Locate the cell with the specified text and output its (X, Y) center coordinate. 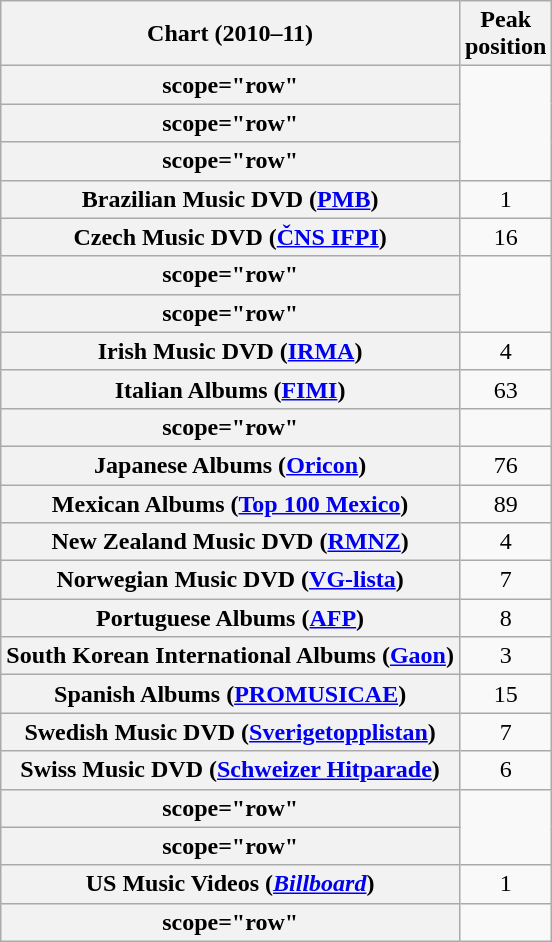
16 (505, 237)
15 (505, 694)
Peakposition (505, 34)
6 (505, 770)
South Korean International Albums (Gaon) (230, 656)
Italian Albums (FIMI) (230, 389)
US Music Videos (Billboard) (230, 884)
Brazilian Music DVD (PMB) (230, 199)
76 (505, 465)
Swedish Music DVD (Sverigetopplistan) (230, 732)
89 (505, 503)
Portuguese Albums (AFP) (230, 618)
New Zealand Music DVD (RMNZ) (230, 542)
Irish Music DVD (IRMA) (230, 351)
Norwegian Music DVD (VG-lista) (230, 580)
Japanese Albums (Oricon) (230, 465)
8 (505, 618)
Mexican Albums (Top 100 Mexico) (230, 503)
Chart (2010–11) (230, 34)
Czech Music DVD (ČNS IFPI) (230, 237)
63 (505, 389)
Swiss Music DVD (Schweizer Hitparade) (230, 770)
3 (505, 656)
Spanish Albums (PROMUSICAE) (230, 694)
